Find where the given text appears and provide that cell's center as [X, Y] coordinate. 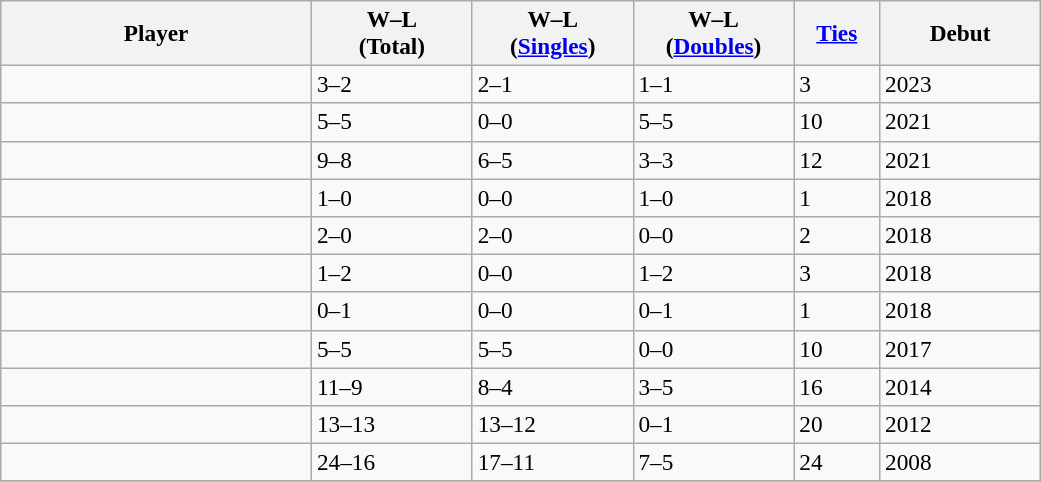
9–8 [392, 160]
11–9 [392, 386]
3–5 [714, 386]
12 [837, 160]
1–1 [714, 84]
2023 [960, 84]
6–5 [552, 160]
2–1 [552, 84]
Ties [837, 32]
W–L(Singles) [552, 32]
W–L(Total) [392, 32]
16 [837, 386]
Player [156, 32]
2008 [960, 462]
24–16 [392, 462]
3–3 [714, 160]
17–11 [552, 462]
8–4 [552, 386]
7–5 [714, 462]
Debut [960, 32]
2017 [960, 349]
3–2 [392, 84]
2012 [960, 424]
20 [837, 424]
13–12 [552, 424]
W–L(Doubles) [714, 32]
13–13 [392, 424]
2014 [960, 386]
2 [837, 235]
24 [837, 462]
